From the cell containing the given text, extract its center point as [x, y] coordinate. 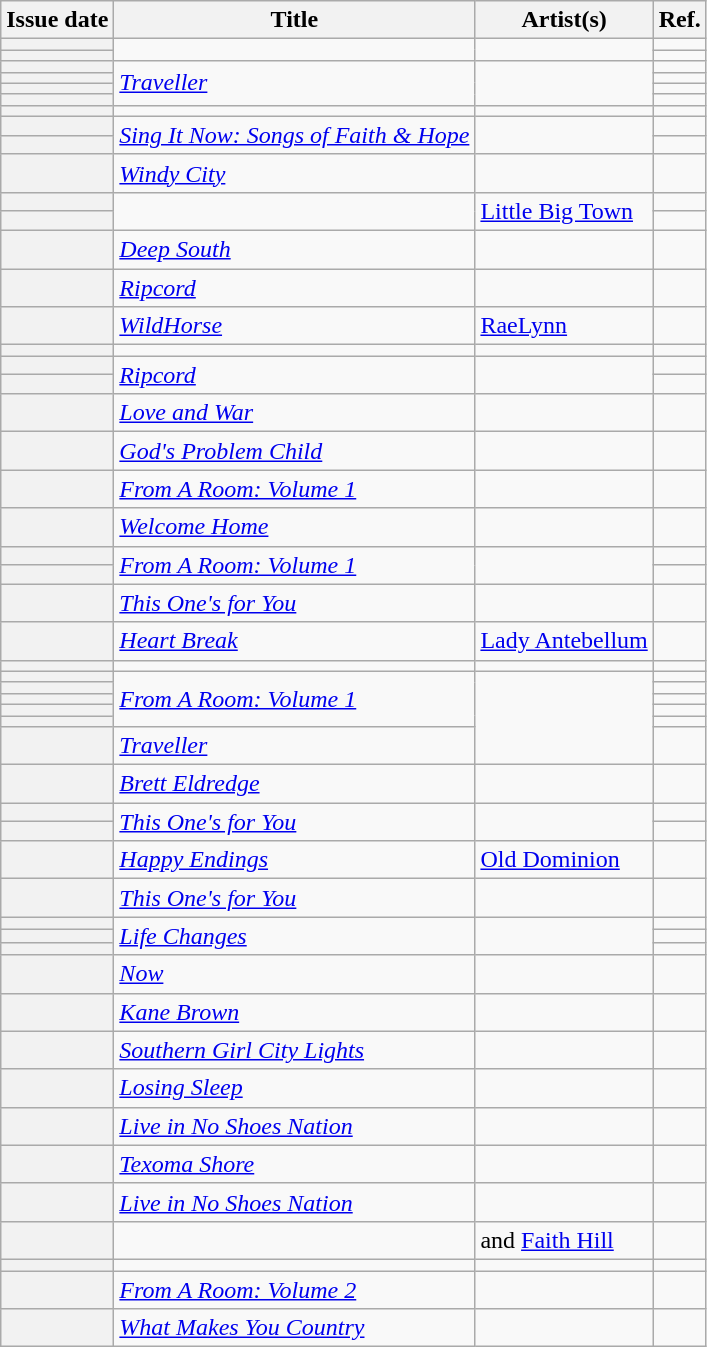
Brett Eldredge [294, 784]
God's Problem Child [294, 451]
Texoma Shore [294, 1164]
Issue date [58, 20]
Life Changes [294, 936]
Title [294, 20]
Artist(s) [564, 20]
and Faith Hill [564, 1240]
Old Dominion [564, 860]
From A Room: Volume 2 [294, 1289]
Welcome Home [294, 527]
Kane Brown [294, 1012]
Little Big Town [564, 211]
Happy Endings [294, 860]
Lady Antebellum [564, 641]
Windy City [294, 173]
Southern Girl City Lights [294, 1050]
Love and War [294, 413]
Deep South [294, 249]
Heart Break [294, 641]
Losing Sleep [294, 1088]
Sing It Now: Songs of Faith & Hope [294, 135]
Now [294, 974]
Ref. [680, 20]
What Makes You Country [294, 1328]
WildHorse [294, 326]
RaeLynn [564, 326]
